Locate the cell with the specified text and output its (x, y) center coordinate. 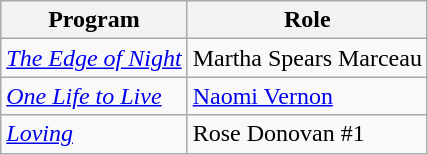
Loving (94, 134)
The Edge of Night (94, 58)
One Life to Live (94, 96)
Program (94, 20)
Role (307, 20)
Martha Spears Marceau (307, 58)
Rose Donovan #1 (307, 134)
Naomi Vernon (307, 96)
